Return (X, Y) of the center of cell containing provided text 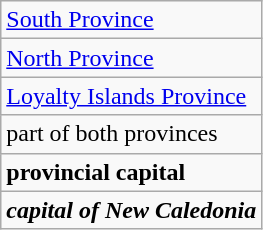
provincial capital (132, 172)
capital of New Caledonia (132, 210)
part of both provinces (132, 134)
North Province (132, 58)
South Province (132, 20)
Loyalty Islands Province (132, 96)
